Scan for the cell matching the given text and deliver its [X, Y] coordinate at center. 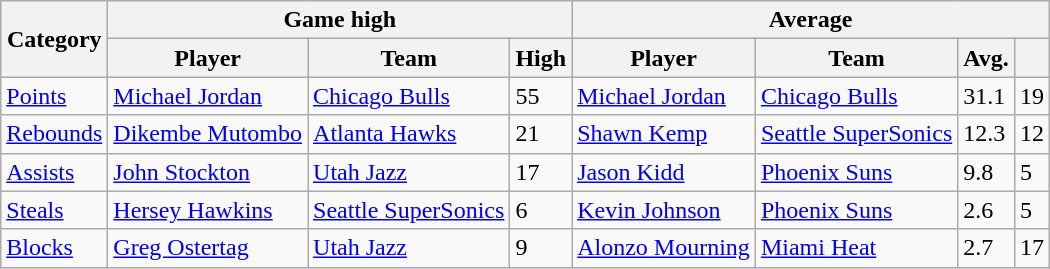
12 [1032, 134]
Points [54, 96]
John Stockton [208, 172]
9.8 [986, 172]
Miami Heat [856, 248]
Rebounds [54, 134]
Category [54, 39]
31.1 [986, 96]
9 [541, 248]
Alonzo Mourning [664, 248]
2.6 [986, 210]
Assists [54, 172]
2.7 [986, 248]
Atlanta Hawks [409, 134]
12.3 [986, 134]
6 [541, 210]
Kevin Johnson [664, 210]
21 [541, 134]
Game high [340, 20]
Hersey Hawkins [208, 210]
Dikembe Mutombo [208, 134]
Jason Kidd [664, 172]
Steals [54, 210]
Blocks [54, 248]
Avg. [986, 58]
Average [811, 20]
55 [541, 96]
Shawn Kemp [664, 134]
Greg Ostertag [208, 248]
19 [1032, 96]
High [541, 58]
